Capture the cell that displays the provided text and extract its [X, Y] central coordinate. 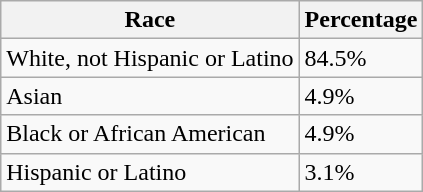
Asian [150, 96]
3.1% [361, 172]
84.5% [361, 58]
Hispanic or Latino [150, 172]
White, not Hispanic or Latino [150, 58]
Race [150, 20]
Percentage [361, 20]
Black or African American [150, 134]
